Detect which cell encompasses the target text, then output its [x, y] center coordinate. 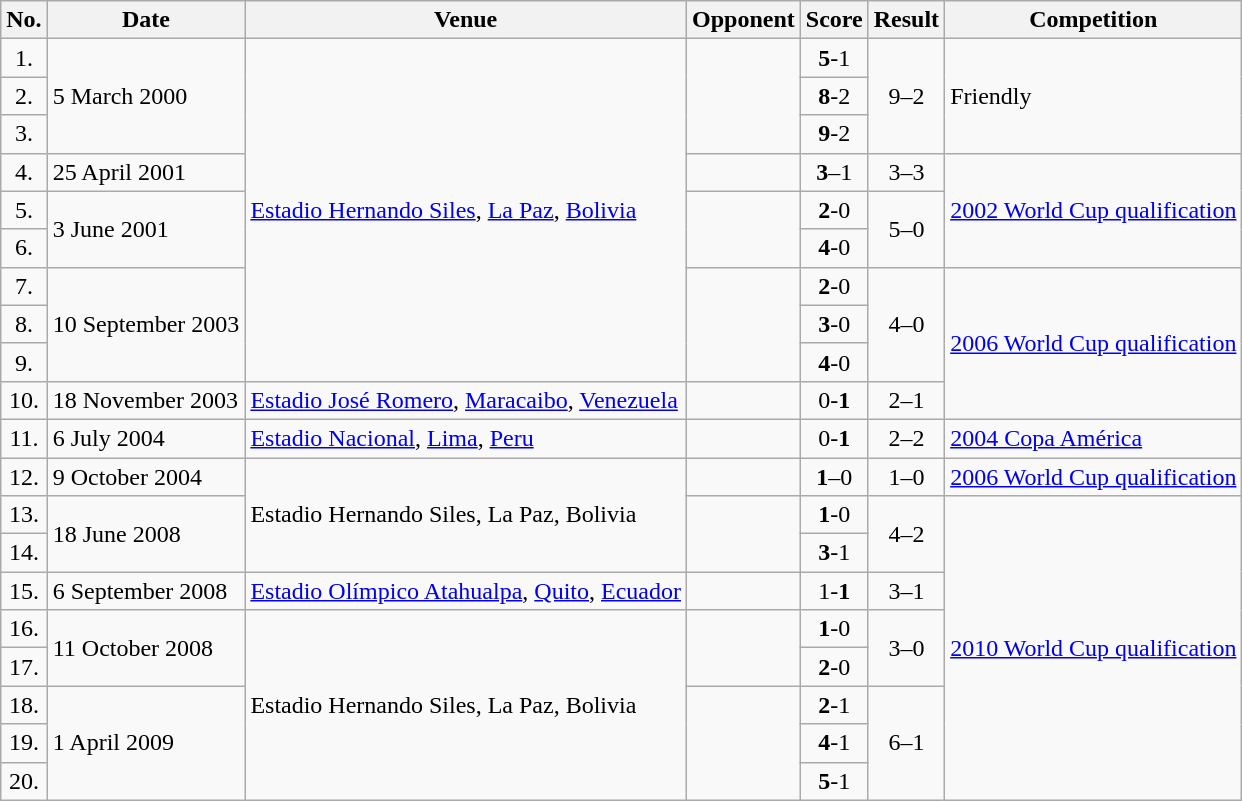
3-0 [834, 324]
13. [24, 515]
9 October 2004 [146, 477]
Result [906, 20]
2010 World Cup qualification [1094, 648]
2-1 [834, 705]
2004 Copa América [1094, 438]
18 November 2003 [146, 400]
9. [24, 362]
Venue [466, 20]
Estadio José Romero, Maracaibo, Venezuela [466, 400]
3–0 [906, 648]
16. [24, 629]
4. [24, 172]
4–2 [906, 534]
5 March 2000 [146, 96]
2–1 [906, 400]
6 July 2004 [146, 438]
1. [24, 58]
5–0 [906, 229]
2002 World Cup qualification [1094, 210]
17. [24, 667]
7. [24, 286]
2. [24, 96]
10 September 2003 [146, 324]
15. [24, 591]
25 April 2001 [146, 172]
4-1 [834, 743]
Score [834, 20]
8. [24, 324]
No. [24, 20]
Estadio Nacional, Lima, Peru [466, 438]
3–3 [906, 172]
3. [24, 134]
11 October 2008 [146, 648]
4–0 [906, 324]
20. [24, 781]
3 June 2001 [146, 229]
1-1 [834, 591]
Estadio Olímpico Atahualpa, Quito, Ecuador [466, 591]
12. [24, 477]
5. [24, 210]
6–1 [906, 743]
2–2 [906, 438]
3-1 [834, 553]
18. [24, 705]
9–2 [906, 96]
10. [24, 400]
11. [24, 438]
19. [24, 743]
9-2 [834, 134]
18 June 2008 [146, 534]
14. [24, 553]
Friendly [1094, 96]
Date [146, 20]
6. [24, 248]
Opponent [744, 20]
8-2 [834, 96]
6 September 2008 [146, 591]
1 April 2009 [146, 743]
Competition [1094, 20]
